Return the [X, Y] coordinate for the center point of the cell that contains the specified text.  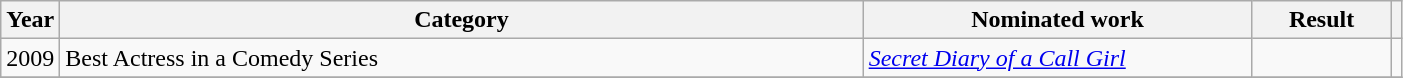
Category [462, 20]
Nominated work [1058, 20]
Best Actress in a Comedy Series [462, 58]
Secret Diary of a Call Girl [1058, 58]
Year [30, 20]
2009 [30, 58]
Result [1322, 20]
